Output the (X, Y) coordinate of the center of the cell containing the given text.  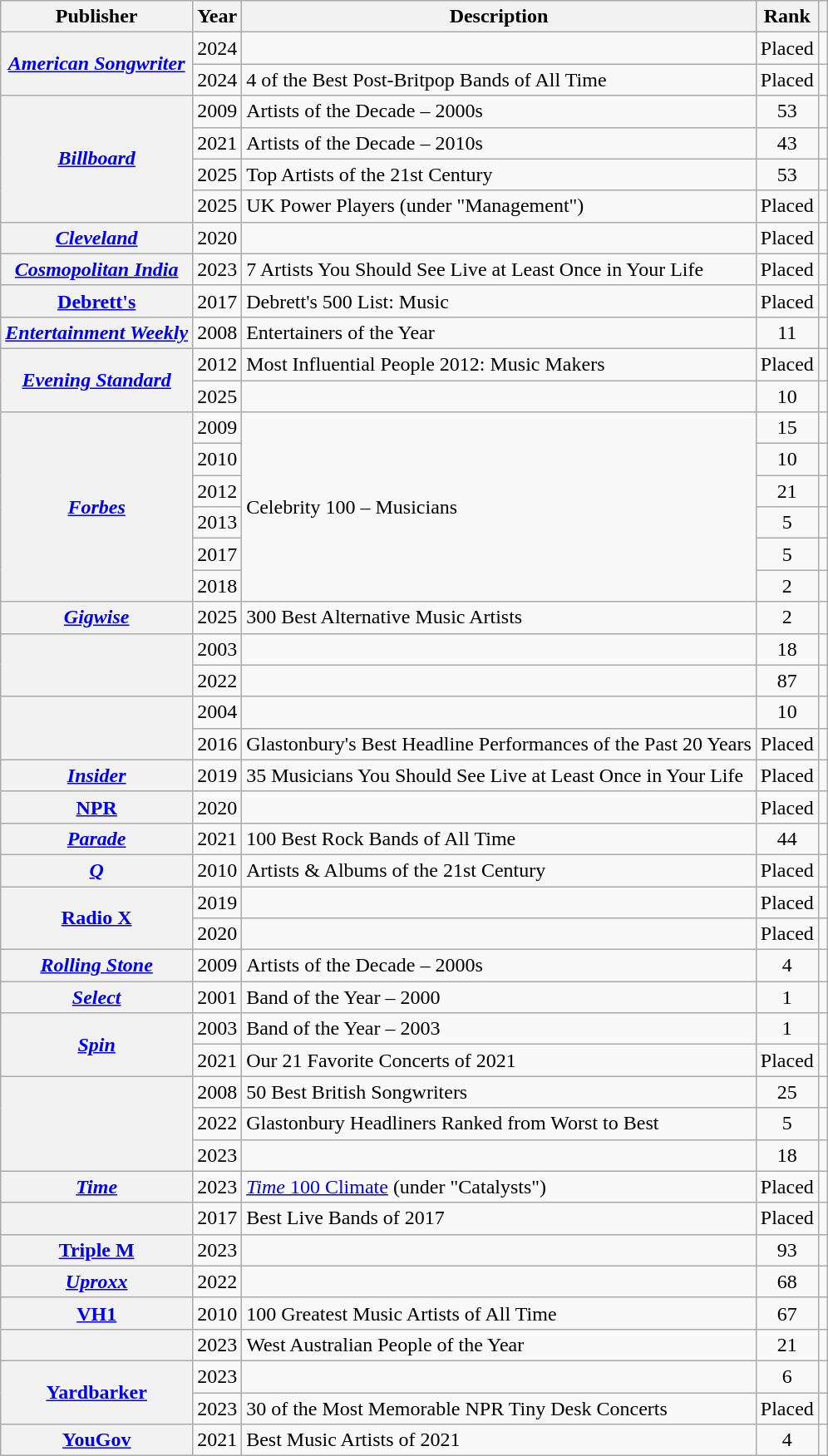
68 (786, 1281)
Parade (96, 839)
Select (96, 997)
Triple M (96, 1250)
Time 100 Climate (under "Catalysts") (499, 1187)
Radio X (96, 917)
Description (499, 17)
UK Power Players (under "Management") (499, 206)
Evening Standard (96, 380)
Q (96, 870)
Cleveland (96, 238)
4 of the Best Post-Britpop Bands of All Time (499, 80)
Our 21 Favorite Concerts of 2021 (499, 1060)
YouGov (96, 1440)
Best Music Artists of 2021 (499, 1440)
44 (786, 839)
Rolling Stone (96, 966)
Spin (96, 1045)
2018 (218, 586)
Top Artists of the 21st Century (499, 175)
300 Best Alternative Music Artists (499, 617)
15 (786, 428)
100 Best Rock Bands of All Time (499, 839)
43 (786, 143)
Artists & Albums of the 21st Century (499, 870)
Artists of the Decade – 2010s (499, 143)
35 Musicians You Should See Live at Least Once in Your Life (499, 775)
Rank (786, 17)
Most Influential People 2012: Music Makers (499, 364)
Insider (96, 775)
Billboard (96, 159)
Best Live Bands of 2017 (499, 1218)
25 (786, 1092)
67 (786, 1313)
2013 (218, 523)
VH1 (96, 1313)
Glastonbury's Best Headline Performances of the Past 20 Years (499, 744)
2004 (218, 712)
NPR (96, 807)
7 Artists You Should See Live at Least Once in Your Life (499, 269)
Cosmopolitan India (96, 269)
Band of the Year – 2003 (499, 1029)
Debrett's 500 List: Music (499, 301)
Publisher (96, 17)
11 (786, 332)
West Australian People of the Year (499, 1345)
Celebrity 100 – Musicians (499, 507)
Yardbarker (96, 1392)
2001 (218, 997)
2016 (218, 744)
Forbes (96, 507)
Entertainers of the Year (499, 332)
Debrett's (96, 301)
30 of the Most Memorable NPR Tiny Desk Concerts (499, 1409)
American Songwriter (96, 64)
Time (96, 1187)
50 Best British Songwriters (499, 1092)
Glastonbury Headliners Ranked from Worst to Best (499, 1124)
87 (786, 681)
Entertainment Weekly (96, 332)
Year (218, 17)
6 (786, 1376)
Gigwise (96, 617)
100 Greatest Music Artists of All Time (499, 1313)
Uproxx (96, 1281)
Band of the Year – 2000 (499, 997)
93 (786, 1250)
